For the text-containing cell, return its midpoint in [x, y] coordinate format. 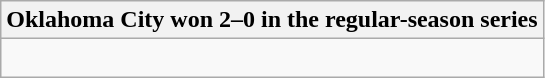
Oklahoma City won 2–0 in the regular-season series [272, 20]
